Search for the cell housing the specified text and yield its [X, Y] center coordinate. 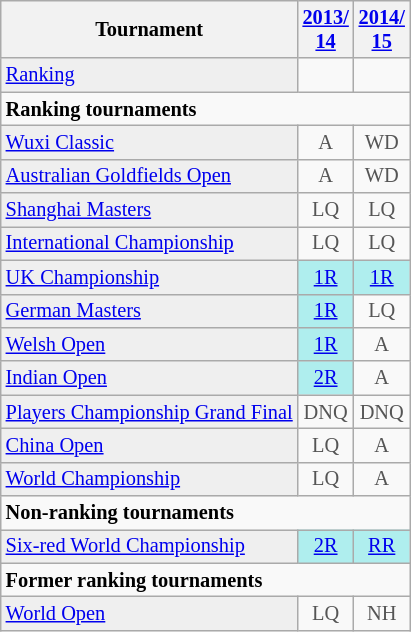
China Open [150, 445]
World Open [150, 613]
Wuxi Classic [150, 142]
Welsh Open [150, 344]
RR [382, 546]
World Championship [150, 479]
Ranking tournaments [206, 109]
NH [382, 613]
Players Championship Grand Final [150, 412]
Six-red World Championship [150, 546]
Tournament [150, 29]
Former ranking tournaments [206, 580]
International Championship [150, 243]
Shanghai Masters [150, 210]
2014/15 [382, 29]
Indian Open [150, 378]
Australian Goldfields Open [150, 176]
German Masters [150, 311]
UK Championship [150, 277]
Non-ranking tournaments [206, 513]
Ranking [150, 75]
2013/14 [326, 29]
